Provide the (X, Y) coordinate of the cell's center where the given text is located.  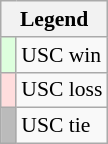
USC loss (62, 90)
Legend (54, 19)
USC tie (62, 126)
USC win (62, 55)
